Provide the (X, Y) coordinate of the cell's center where the given text is located.  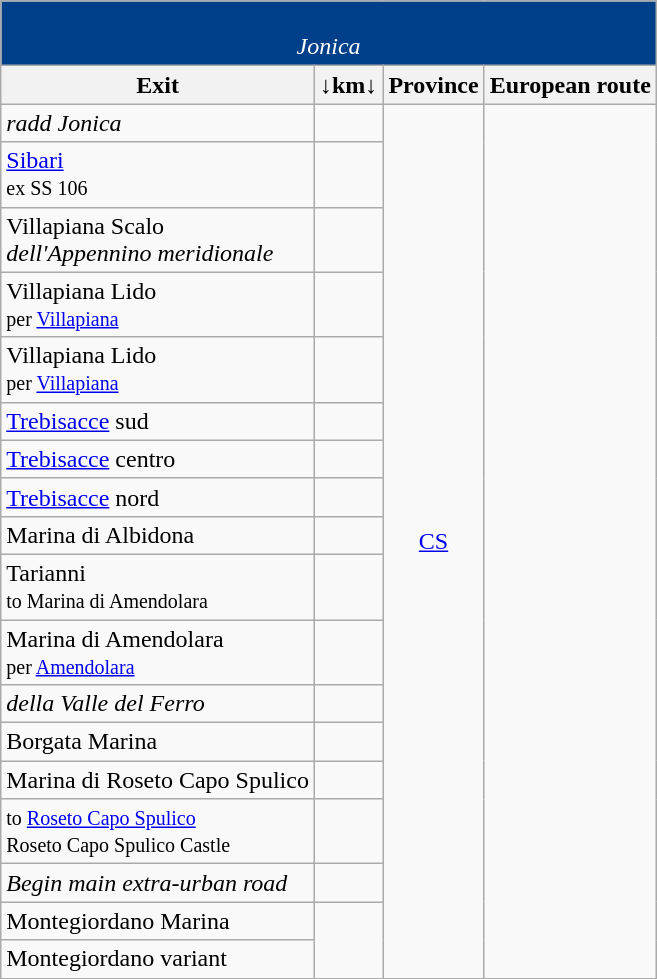
Exit (158, 85)
Marina di Amendolara per Amendolara (158, 652)
Montegiordano Marina (158, 921)
Begin main extra-urban road (158, 883)
Tarianni to Marina di Amendolara (158, 586)
Marina di Albidona (158, 535)
to Roseto Capo Spulico Roseto Capo Spulico Castle (158, 832)
↓km↓ (348, 85)
Trebisacce sud (158, 421)
CS (434, 541)
Sibari ex SS 106 (158, 174)
Trebisacce centro (158, 459)
Jonica (329, 34)
Marina di Roseto Capo Spulico (158, 780)
Province (434, 85)
Montegiordano variant (158, 959)
Villapiana Scalo dell'Appennino meridionale (158, 240)
radd Jonica (158, 123)
European route (570, 85)
della Valle del Ferro (158, 704)
Borgata Marina (158, 742)
Trebisacce nord (158, 497)
